Pinpoint the cell where the given text exists, returning its [X, Y] midpoint coordinate. 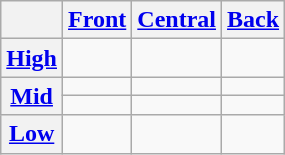
Mid [32, 96]
Low [32, 134]
Back [254, 20]
Central [177, 20]
High [32, 58]
Front [98, 20]
